Scan for the cell matching the given text and deliver its (X, Y) coordinate at center. 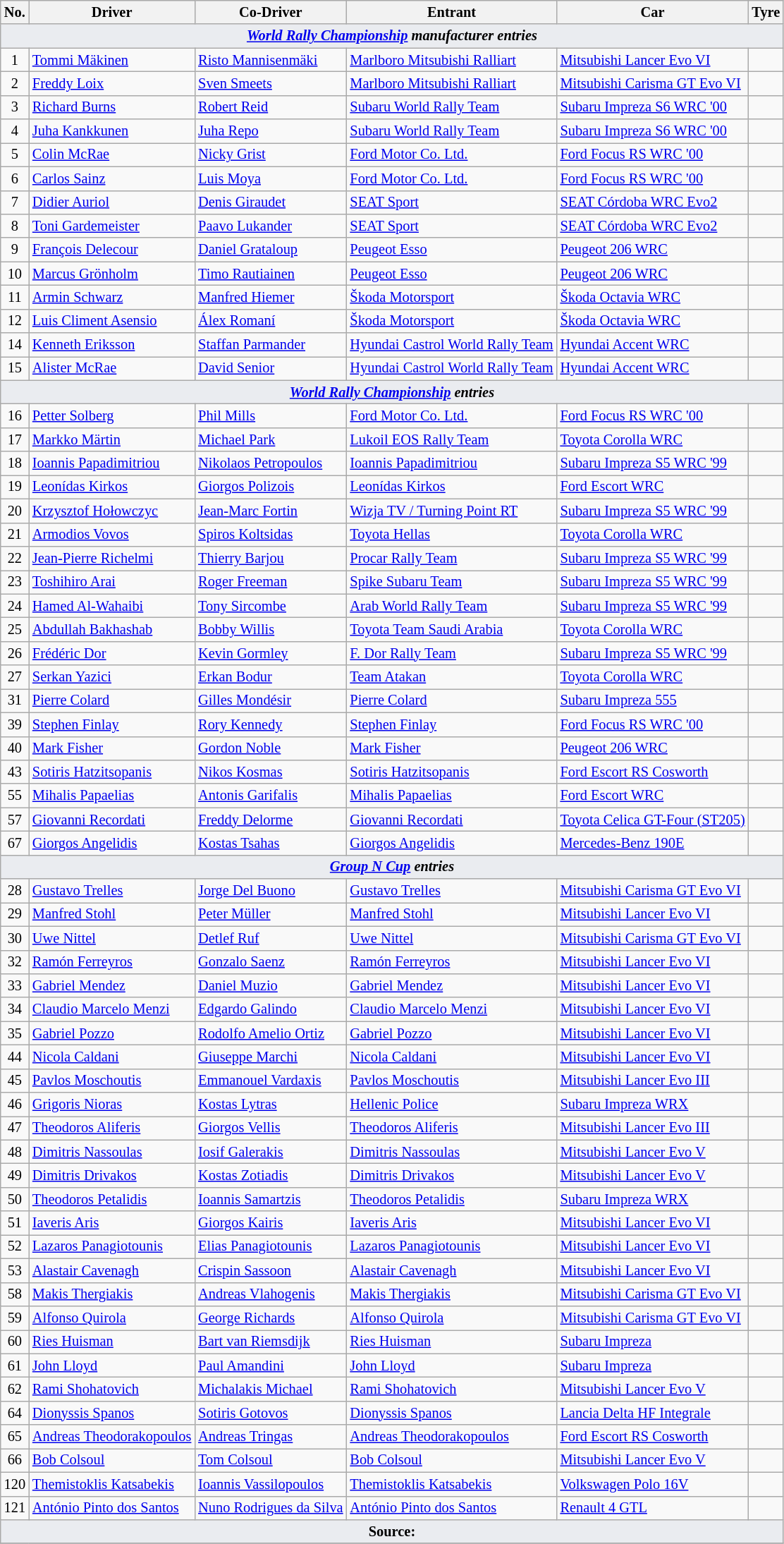
Hamed Al-Wahaibi (111, 606)
Gilles Mondésir (271, 700)
24 (15, 606)
Toshihiro Arai (111, 582)
Antonis Garifalis (271, 796)
Marcus Grönholm (111, 274)
17 (15, 439)
Bart van Riemsdijk (271, 1342)
59 (15, 1318)
121 (15, 1508)
Timo Rautiainen (271, 274)
Driver (111, 12)
Jean-Marc Fortin (271, 511)
Kevin Gormley (271, 653)
Kostas Lytras (271, 1105)
Frédéric Dor (111, 653)
11 (15, 297)
Nikolaos Petropoulos (271, 463)
Lukoil EOS Rally Team (451, 439)
Giorgos Vellis (271, 1128)
Denis Giraudet (271, 202)
6 (15, 178)
27 (15, 677)
Gonzalo Saenz (271, 962)
Arab World Rally Team (451, 606)
18 (15, 463)
9 (15, 250)
Markko Märtin (111, 439)
5 (15, 154)
Sven Smeets (271, 83)
Carlos Sainz (111, 178)
44 (15, 1057)
8 (15, 226)
Juha Repo (271, 131)
49 (15, 1176)
67 (15, 843)
46 (15, 1105)
George Richards (271, 1318)
Kostas Tsahas (271, 843)
62 (15, 1389)
57 (15, 820)
Paavo Lukander (271, 226)
Kostas Zotiadis (271, 1176)
31 (15, 700)
Emmanouel Vardaxis (271, 1081)
32 (15, 962)
Car (653, 12)
Jorge Del Buono (271, 891)
Team Atakan (451, 677)
Daniel Muzio (271, 985)
Jean-Pierre Richelmi (111, 558)
Source: (392, 1531)
Peter Müller (271, 914)
120 (15, 1484)
Colin McRae (111, 154)
Group N Cup entries (392, 867)
Phil Mills (271, 415)
Lancia Delta HF Integrale (653, 1413)
Nikos Kosmas (271, 772)
19 (15, 487)
Tyre (766, 12)
Gordon Noble (271, 748)
Robert Reid (271, 107)
47 (15, 1128)
Elias Panagiotounis (271, 1246)
Andreas Vlahogenis (271, 1294)
Rodolfo Amelio Ortiz (271, 1033)
61 (15, 1366)
7 (15, 202)
Michalakis Michael (271, 1389)
28 (15, 891)
Freddy Loix (111, 83)
F. Dor Rally Team (451, 653)
16 (15, 415)
Michael Park (271, 439)
Thierry Barjou (271, 558)
Toyota Team Saudi Arabia (451, 629)
No. (15, 12)
Risto Mannisenmäki (271, 60)
21 (15, 535)
Toyota Celica GT-Four (ST205) (653, 820)
Hellenic Police (451, 1105)
50 (15, 1199)
Alister McRae (111, 368)
Rory Kennedy (271, 724)
Roger Freeman (271, 582)
20 (15, 511)
12 (15, 321)
Spike Subaru Team (451, 582)
14 (15, 345)
Giorgos Kairis (271, 1223)
Álex Romaní (271, 321)
François Delecour (111, 250)
22 (15, 558)
34 (15, 1009)
60 (15, 1342)
Nuno Rodrigues da Silva (271, 1508)
Entrant (451, 12)
Volkswagen Polo 16V (653, 1484)
25 (15, 629)
51 (15, 1223)
Grigoris Nioras (111, 1105)
Procar Rally Team (451, 558)
Richard Burns (111, 107)
1 (15, 60)
World Rally Championship entries (392, 392)
Daniel Grataloup (271, 250)
Renault 4 GTL (653, 1508)
33 (15, 985)
53 (15, 1270)
40 (15, 748)
Spiros Koltsidas (271, 535)
Petter Solberg (111, 415)
45 (15, 1081)
Luis Climent Asensio (111, 321)
Wizja TV / Turning Point RT (451, 511)
Armodios Vovos (111, 535)
David Senior (271, 368)
Ioannis Vassilopoulos (271, 1484)
Tom Colsoul (271, 1460)
4 (15, 131)
23 (15, 582)
Crispin Sassoon (271, 1270)
Tony Sircombe (271, 606)
Edgardo Galindo (271, 1009)
26 (15, 653)
64 (15, 1413)
Toyota Hellas (451, 535)
10 (15, 274)
Kenneth Eriksson (111, 345)
55 (15, 796)
52 (15, 1246)
Co-Driver (271, 12)
Erkan Bodur (271, 677)
2 (15, 83)
Freddy Delorme (271, 820)
15 (15, 368)
58 (15, 1294)
66 (15, 1460)
Staffan Parmander (271, 345)
35 (15, 1033)
65 (15, 1437)
Giuseppe Marchi (271, 1057)
3 (15, 107)
Didier Auriol (111, 202)
Sotiris Gotovos (271, 1413)
Luis Moya (271, 178)
Mercedes-Benz 190E (653, 843)
48 (15, 1152)
Paul Amandini (271, 1366)
Manfred Hiemer (271, 297)
Subaru Impreza 555 (653, 700)
29 (15, 914)
Serkan Yazici (111, 677)
World Rally Championship manufacturer entries (392, 36)
Krzysztof Hołowczyc (111, 511)
Ioannis Samartzis (271, 1199)
Juha Kankkunen (111, 131)
Abdullah Bakhashab (111, 629)
Bobby Willis (271, 629)
Detlef Ruf (271, 938)
Iosif Galerakis (271, 1152)
43 (15, 772)
Andreas Tringas (271, 1437)
Armin Schwarz (111, 297)
30 (15, 938)
Giorgos Polizois (271, 487)
39 (15, 724)
Nicky Grist (271, 154)
Tommi Mäkinen (111, 60)
Toni Gardemeister (111, 226)
